Pinpoint the cell where the given text exists, returning its [x, y] midpoint coordinate. 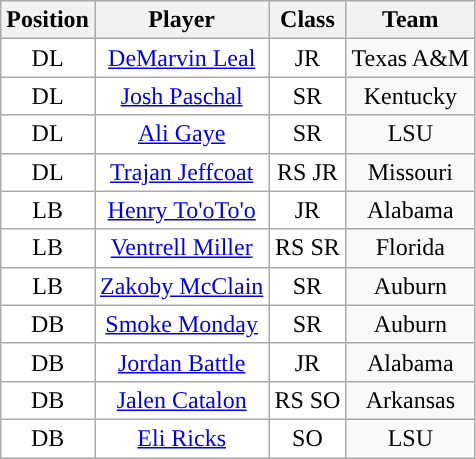
Eli Ricks [181, 438]
Ventrell Miller [181, 248]
Trajan Jeffcoat [181, 172]
Texas A&M [410, 58]
Henry To'oTo'o [181, 210]
RS SO [308, 400]
RS JR [308, 172]
Missouri [410, 172]
Arkansas [410, 400]
Position [48, 20]
Player [181, 20]
RS SR [308, 248]
DeMarvin Leal [181, 58]
Ali Gaye [181, 134]
Jordan Battle [181, 362]
Team [410, 20]
Kentucky [410, 96]
Florida [410, 248]
SO [308, 438]
Josh Paschal [181, 96]
Smoke Monday [181, 324]
Jalen Catalon [181, 400]
Class [308, 20]
Zakoby McClain [181, 286]
